Detect which cell encompasses the target text, then output its (X, Y) center coordinate. 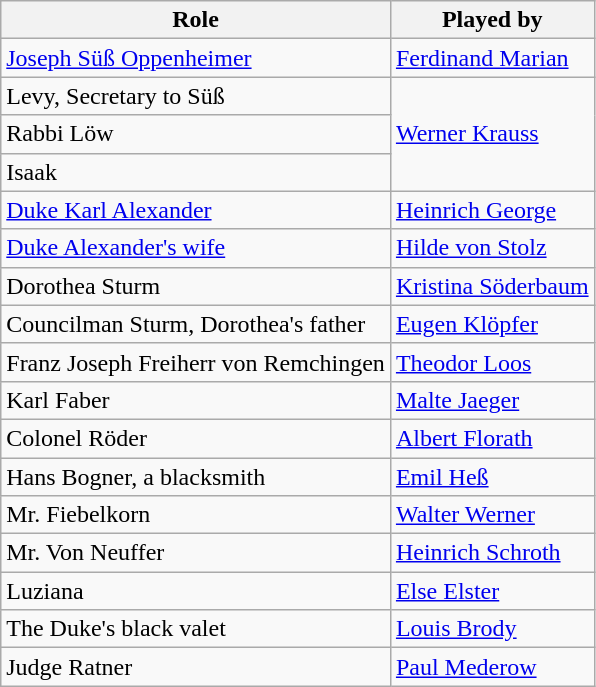
Albert Florath (492, 438)
Emil Heß (492, 477)
Luziana (196, 591)
Heinrich George (492, 210)
Duke Alexander's wife (196, 248)
Karl Faber (196, 400)
Hilde von Stolz (492, 248)
The Duke's black valet (196, 629)
Role (196, 20)
Mr. Fiebelkorn (196, 515)
Else Elster (492, 591)
Louis Brody (492, 629)
Dorothea Sturm (196, 286)
Mr. Von Neuffer (196, 553)
Joseph Süß Oppenheimer (196, 58)
Walter Werner (492, 515)
Theodor Loos (492, 362)
Hans Bogner, a blacksmith (196, 477)
Levy, Secretary to Süß (196, 96)
Franz Joseph Freiherr von Remchingen (196, 362)
Heinrich Schroth (492, 553)
Colonel Röder (196, 438)
Ferdinand Marian (492, 58)
Councilman Sturm, Dorothea's father (196, 324)
Isaak (196, 172)
Werner Krauss (492, 134)
Eugen Klöpfer (492, 324)
Kristina Söderbaum (492, 286)
Malte Jaeger (492, 400)
Paul Mederow (492, 667)
Judge Ratner (196, 667)
Played by (492, 20)
Rabbi Löw (196, 134)
Duke Karl Alexander (196, 210)
